From the cell containing the given text, extract its center point as (x, y) coordinate. 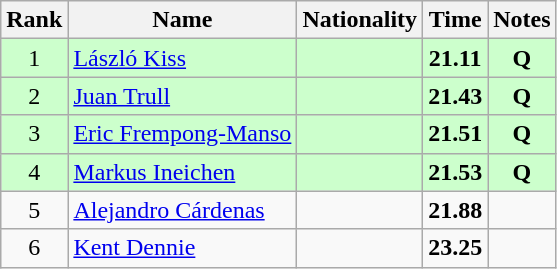
3 (34, 134)
Name (182, 20)
21.43 (456, 96)
21.88 (456, 210)
Juan Trull (182, 96)
Eric Frempong-Manso (182, 134)
21.53 (456, 172)
Kent Dennie (182, 248)
23.25 (456, 248)
6 (34, 248)
Notes (522, 20)
László Kiss (182, 58)
Nationality (360, 20)
21.11 (456, 58)
Rank (34, 20)
2 (34, 96)
Alejandro Cárdenas (182, 210)
21.51 (456, 134)
1 (34, 58)
4 (34, 172)
Time (456, 20)
Markus Ineichen (182, 172)
5 (34, 210)
